Pinpoint the cell where the given text exists, returning its (x, y) midpoint coordinate. 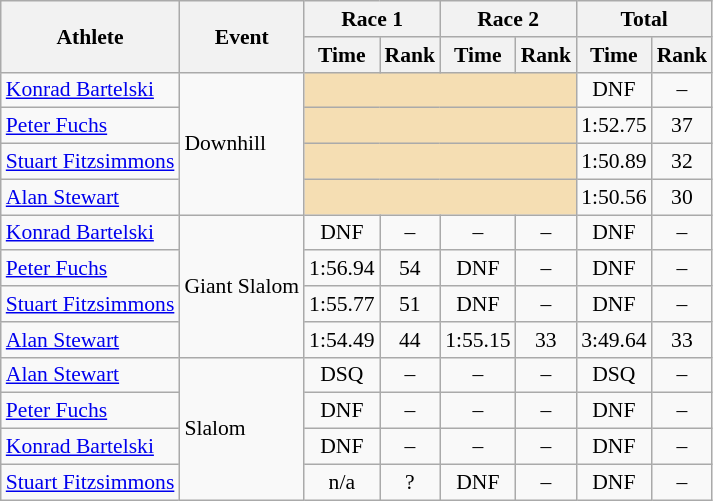
51 (410, 304)
? (410, 482)
54 (410, 269)
1:50.56 (614, 197)
37 (682, 126)
30 (682, 197)
Event (242, 36)
1:55.77 (342, 304)
Race 1 (372, 19)
1:56.94 (342, 269)
1:52.75 (614, 126)
Slalom (242, 428)
1:55.15 (478, 340)
32 (682, 162)
Race 2 (508, 19)
Downhill (242, 143)
Giant Slalom (242, 286)
Athlete (90, 36)
Total (644, 19)
3:49.64 (614, 340)
1:50.89 (614, 162)
44 (410, 340)
n/a (342, 482)
1:54.49 (342, 340)
